Determine the [x, y] coordinate at the center of the cell enclosing the given text.  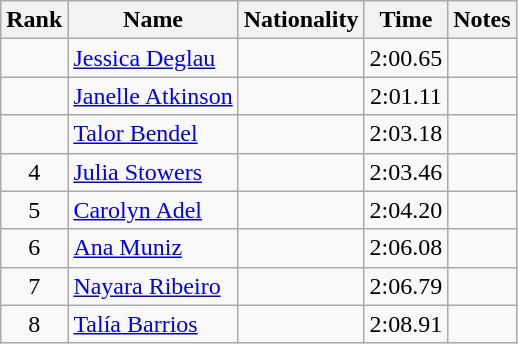
Notes [482, 20]
2:04.20 [406, 210]
6 [34, 248]
2:03.18 [406, 134]
7 [34, 286]
2:01.11 [406, 96]
Jessica Deglau [153, 58]
2:08.91 [406, 324]
8 [34, 324]
Time [406, 20]
2:06.79 [406, 286]
Name [153, 20]
Talor Bendel [153, 134]
2:06.08 [406, 248]
5 [34, 210]
Ana Muniz [153, 248]
2:00.65 [406, 58]
Talía Barrios [153, 324]
Julia Stowers [153, 172]
4 [34, 172]
Nayara Ribeiro [153, 286]
Rank [34, 20]
Janelle Atkinson [153, 96]
Carolyn Adel [153, 210]
2:03.46 [406, 172]
Nationality [301, 20]
